Return (X, Y) of the center of cell containing provided text 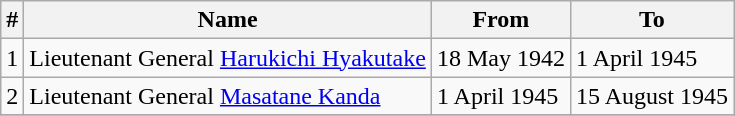
Lieutenant General Harukichi Hyakutake (228, 58)
# (12, 20)
18 May 1942 (500, 58)
From (500, 20)
Lieutenant General Masatane Kanda (228, 96)
To (652, 20)
Name (228, 20)
15 August 1945 (652, 96)
2 (12, 96)
1 (12, 58)
